Identify which cell holds the provided text, then report its [x, y] central coordinate. 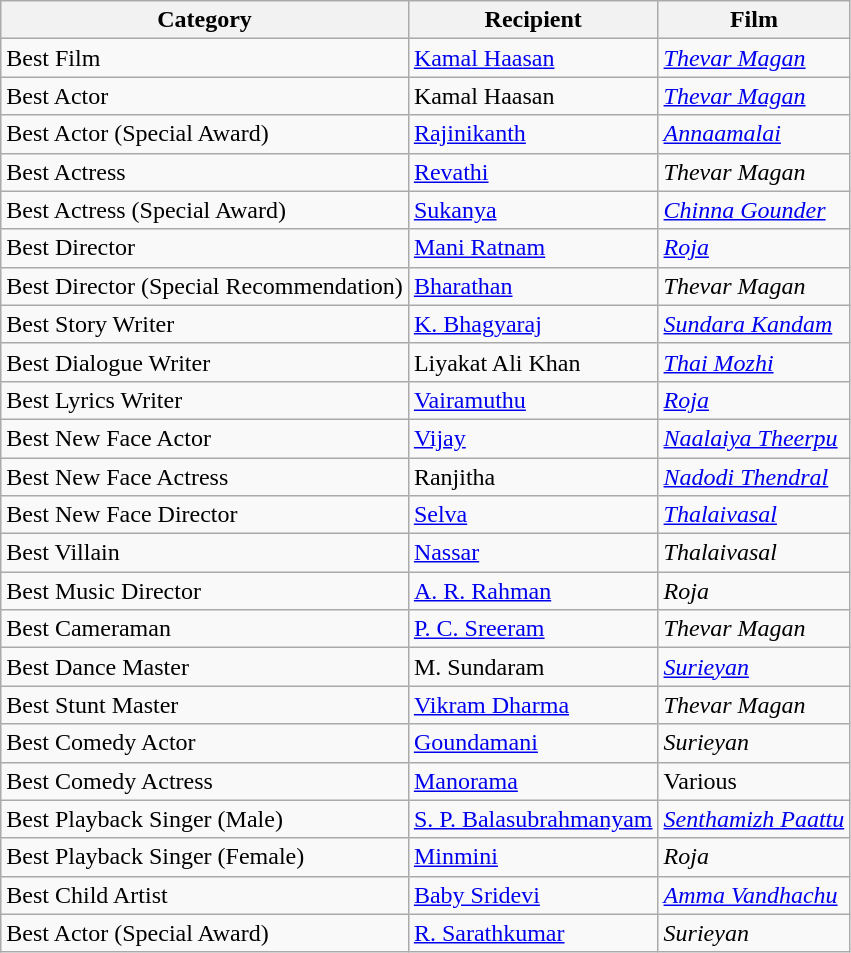
Best Film [205, 58]
Vairamuthu [533, 400]
Annaamalai [754, 134]
Best Dialogue Writer [205, 362]
Goundamani [533, 743]
Best Dance Master [205, 667]
R. Sarathkumar [533, 933]
Best Child Artist [205, 895]
Thai Mozhi [754, 362]
Best Comedy Actress [205, 781]
Revathi [533, 172]
Sukanya [533, 210]
Bharathan [533, 286]
Best Music Director [205, 591]
S. P. Balasubrahmanyam [533, 819]
Best Cameraman [205, 629]
Various [754, 781]
Best Story Writer [205, 324]
Best Lyrics Writer [205, 400]
Vikram Dharma [533, 705]
Ranjitha [533, 477]
Mani Ratnam [533, 248]
Best Playback Singer (Male) [205, 819]
Best New Face Actress [205, 477]
Minmini [533, 857]
Selva [533, 515]
Category [205, 20]
Recipient [533, 20]
Vijay [533, 438]
Amma Vandhachu [754, 895]
Best Actor [205, 96]
Best Stunt Master [205, 705]
Best Director (Special Recommendation) [205, 286]
Nadodi Thendral [754, 477]
P. C. Sreeram [533, 629]
Sundara Kandam [754, 324]
Best Playback Singer (Female) [205, 857]
Baby Sridevi [533, 895]
Best Villain [205, 553]
Best Actress (Special Award) [205, 210]
Rajinikanth [533, 134]
Nassar [533, 553]
M. Sundaram [533, 667]
Manorama [533, 781]
Chinna Gounder [754, 210]
Liyakat Ali Khan [533, 362]
A. R. Rahman [533, 591]
Best New Face Actor [205, 438]
Best New Face Director [205, 515]
Best Director [205, 248]
Naalaiya Theerpu [754, 438]
Best Comedy Actor [205, 743]
Best Actress [205, 172]
Senthamizh Paattu [754, 819]
Film [754, 20]
K. Bhagyaraj [533, 324]
